Provide the [X, Y] coordinate of the cell's center where the given text is located.  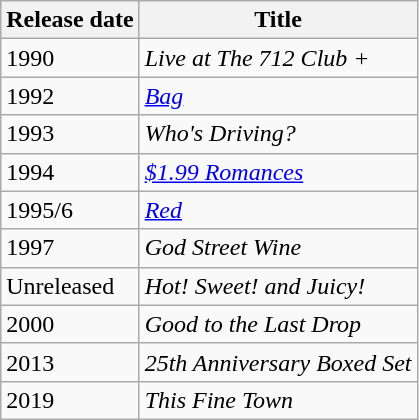
Live at The 712 Club + [278, 58]
1997 [70, 248]
God Street Wine [278, 248]
Release date [70, 20]
Title [278, 20]
This Fine Town [278, 400]
1993 [70, 134]
Good to the Last Drop [278, 324]
$1.99 Romances [278, 172]
2013 [70, 362]
2019 [70, 400]
Who's Driving? [278, 134]
Hot! Sweet! and Juicy! [278, 286]
1990 [70, 58]
Unreleased [70, 286]
25th Anniversary Boxed Set [278, 362]
1994 [70, 172]
Bag [278, 96]
2000 [70, 324]
Red [278, 210]
1992 [70, 96]
1995/6 [70, 210]
